Capture the cell that displays the provided text and extract its (x, y) central coordinate. 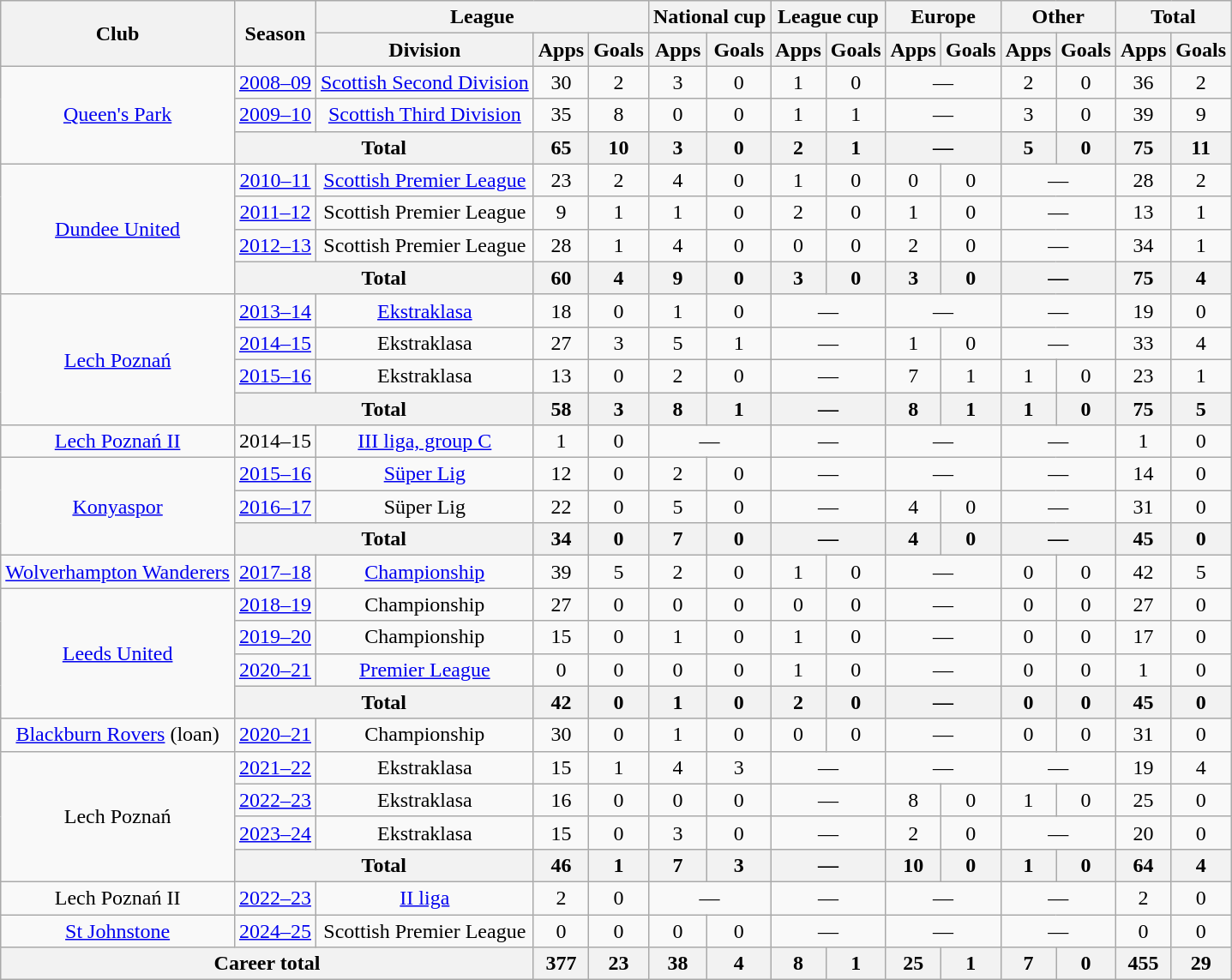
2010–11 (274, 180)
Other (1058, 17)
22 (561, 507)
46 (561, 865)
Europe (943, 17)
2016–17 (274, 507)
29 (1201, 964)
33 (1143, 343)
III liga, group C (424, 442)
2008–09 (274, 82)
St Johnstone (118, 930)
League (482, 17)
Queen's Park (118, 115)
2021–22 (274, 767)
Konyaspor (118, 507)
35 (561, 115)
11 (1201, 147)
2024–25 (274, 930)
2013–14 (274, 310)
2018–19 (274, 604)
17 (1143, 637)
Wolverhampton Wanderers (118, 572)
League cup (828, 17)
377 (561, 964)
Scottish Third Division (424, 115)
38 (677, 964)
Club (118, 33)
II liga (424, 898)
2023–24 (274, 833)
2009–10 (274, 115)
58 (561, 409)
2017–18 (274, 572)
64 (1143, 865)
Season (274, 33)
Dundee United (118, 229)
18 (561, 310)
National cup (709, 17)
12 (561, 474)
14 (1143, 474)
36 (1143, 82)
Premier League (424, 670)
20 (1143, 833)
65 (561, 147)
2012–13 (274, 245)
Leeds United (118, 653)
2011–12 (274, 213)
60 (561, 278)
2019–20 (274, 637)
Division (424, 50)
Blackburn Rovers (loan) (118, 735)
455 (1143, 964)
Scottish Second Division (424, 82)
16 (561, 800)
Career total (267, 964)
